Output the (X, Y) coordinate of the center of the cell containing the given text.  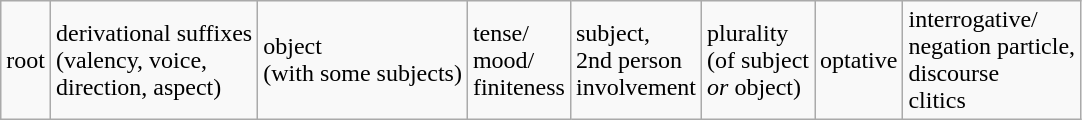
tense/mood/finiteness (518, 60)
object(with some subjects) (363, 60)
subject,2nd personinvolvement (636, 60)
plurality(of subjector object) (758, 60)
interrogative/negation particle,discourseclitics (992, 60)
derivational suffixes(valency, voice,direction, aspect) (154, 60)
optative (859, 60)
root (26, 60)
